Provide the (X, Y) coordinate of the cell's center where the given text is located.  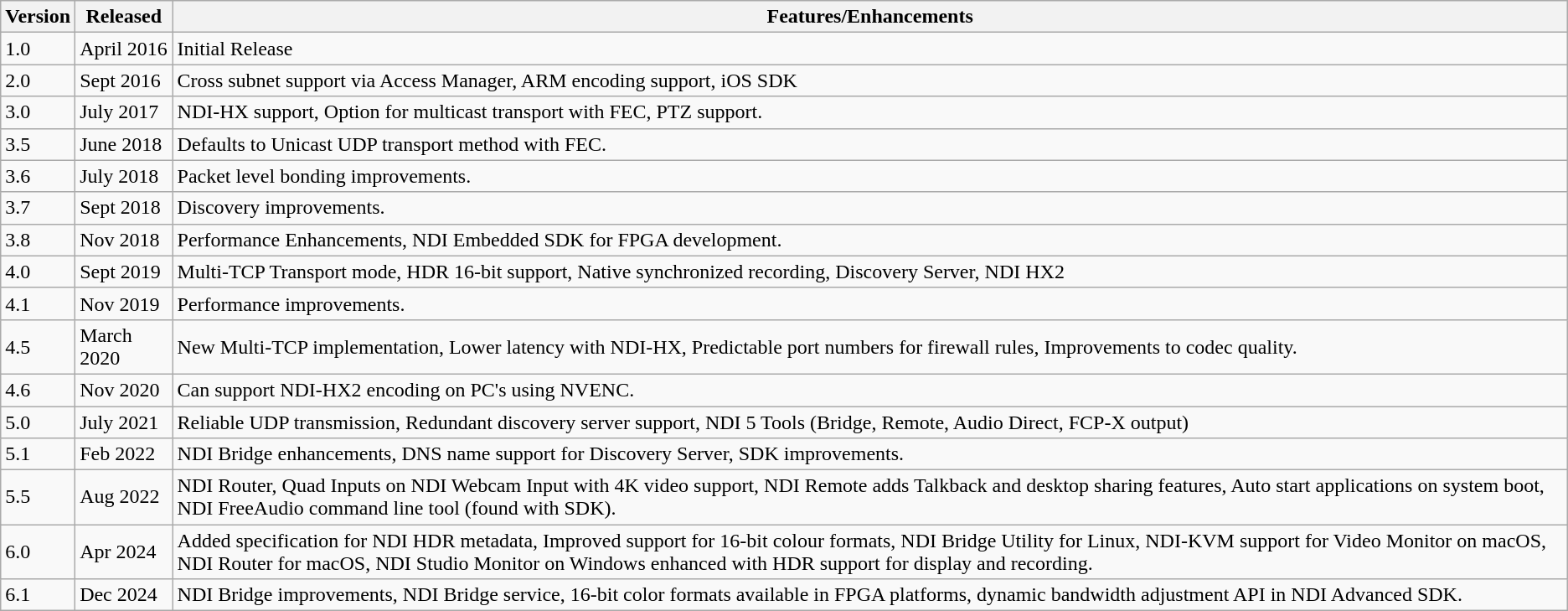
3.7 (39, 208)
Initial Release (869, 49)
April 2016 (124, 49)
Cross subnet support via Access Manager, ARM encoding support, iOS SDK (869, 80)
NDI Bridge improvements, NDI Bridge service, 16-bit color formats available in FPGA platforms, dynamic bandwidth adjustment API in NDI Advanced SDK. (869, 595)
Version (39, 17)
Performance improvements. (869, 303)
3.0 (39, 112)
Nov 2020 (124, 390)
NDI Bridge enhancements, DNS name support for Discovery Server, SDK improvements. (869, 454)
Can support NDI-HX2 encoding on PC's using NVENC. (869, 390)
4.1 (39, 303)
Discovery improvements. (869, 208)
4.5 (39, 347)
2.0 (39, 80)
Sept 2018 (124, 208)
Performance Enhancements, NDI Embedded SDK for FPGA development. (869, 240)
Feb 2022 (124, 454)
March 2020 (124, 347)
Sept 2019 (124, 272)
New Multi-TCP implementation, Lower latency with NDI-HX, Predictable port numbers for firewall rules, Improvements to codec quality. (869, 347)
NDI-HX support, Option for multicast transport with FEC, PTZ support. (869, 112)
Sept 2016 (124, 80)
1.0 (39, 49)
July 2018 (124, 176)
Nov 2019 (124, 303)
4.6 (39, 390)
Dec 2024 (124, 595)
6.1 (39, 595)
Defaults to Unicast UDP transport method with FEC. (869, 144)
July 2017 (124, 112)
Features/Enhancements (869, 17)
6.0 (39, 551)
3.8 (39, 240)
5.1 (39, 454)
Packet level bonding improvements. (869, 176)
Multi-TCP Transport mode, HDR 16-bit support, Native synchronized recording, Discovery Server, NDI HX2 (869, 272)
5.0 (39, 422)
3.6 (39, 176)
Reliable UDP transmission, Redundant discovery server support, NDI 5 Tools (Bridge, Remote, Audio Direct, FCP-X output) (869, 422)
Aug 2022 (124, 498)
July 2021 (124, 422)
4.0 (39, 272)
3.5 (39, 144)
5.5 (39, 498)
June 2018 (124, 144)
Nov 2018 (124, 240)
Apr 2024 (124, 551)
Released (124, 17)
